Identify which cell holds the provided text, then report its [X, Y] central coordinate. 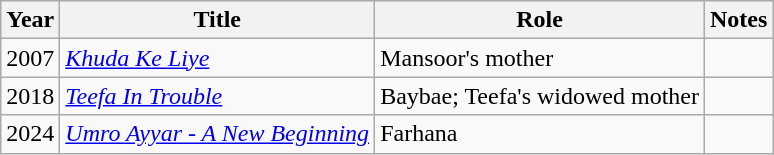
2007 [30, 58]
Mansoor's mother [540, 58]
Role [540, 20]
Khuda Ke Liye [218, 58]
Baybae; Teefa's widowed mother [540, 96]
Teefa In Trouble [218, 96]
Year [30, 20]
Title [218, 20]
Notes [738, 20]
2018 [30, 96]
Farhana [540, 134]
2024 [30, 134]
Umro Ayyar - A New Beginning [218, 134]
